Output the (x, y) coordinate of the center of the cell containing the given text.  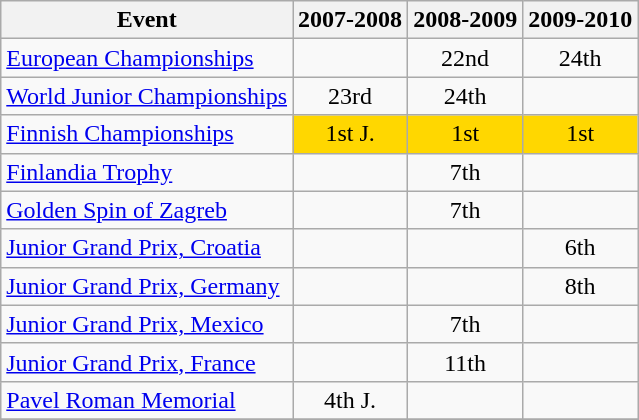
Junior Grand Prix, Germany (147, 286)
2008-2009 (466, 20)
Pavel Roman Memorial (147, 400)
2009-2010 (580, 20)
Finlandia Trophy (147, 172)
11th (466, 362)
Junior Grand Prix, France (147, 362)
22nd (466, 58)
1st J. (350, 134)
Event (147, 20)
Golden Spin of Zagreb (147, 210)
Finnish Championships (147, 134)
Junior Grand Prix, Croatia (147, 248)
European Championships (147, 58)
Junior Grand Prix, Mexico (147, 324)
2007-2008 (350, 20)
World Junior Championships (147, 96)
6th (580, 248)
23rd (350, 96)
4th J. (350, 400)
8th (580, 286)
